Determine the (X, Y) coordinate at the center of the cell enclosing the given text.  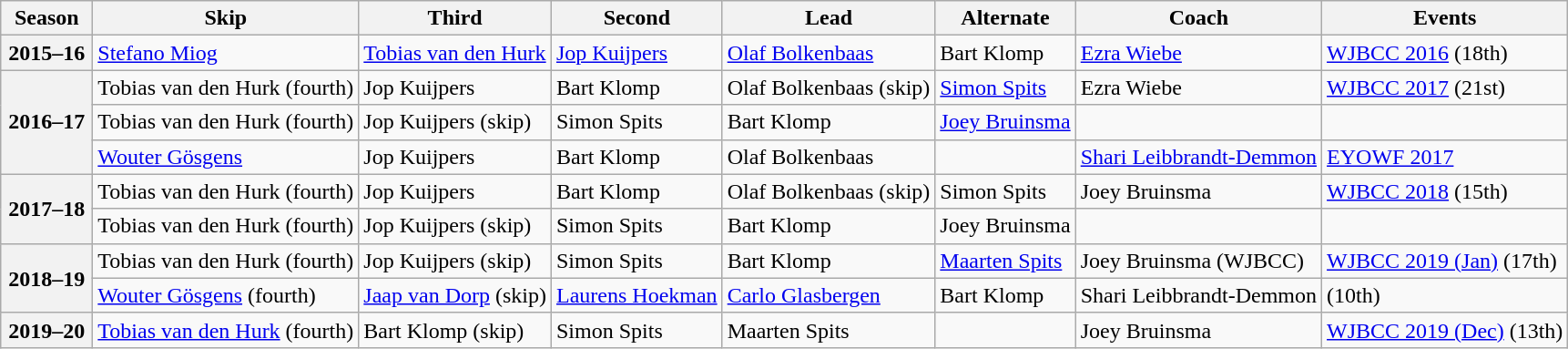
2016–17 (47, 122)
Alternate (1005, 18)
2015–16 (47, 53)
Lead (829, 18)
Jaap van Dorp (skip) (455, 295)
WJBCC 2016 (18th) (1445, 53)
Third (455, 18)
Tobias van den Hurk (455, 53)
Bart Klomp (skip) (455, 330)
Carlo Glasbergen (829, 295)
Stefano Miog (226, 53)
Events (1445, 18)
EYOWF 2017 (1445, 157)
Season (47, 18)
WJBCC 2019 (Jan) (17th) (1445, 261)
Wouter Gösgens (226, 157)
Skip (226, 18)
Joey Bruinsma (WJBCC) (1198, 261)
WJBCC 2018 (15th) (1445, 191)
Second (636, 18)
2017–18 (47, 209)
2018–19 (47, 278)
Wouter Gösgens (fourth) (226, 295)
2019–20 (47, 330)
WJBCC 2017 (21st) (1445, 87)
WJBCC 2019 (Dec) (13th) (1445, 330)
Laurens Hoekman (636, 295)
Coach (1198, 18)
(10th) (1445, 295)
